Provide the [X, Y] coordinate of the cell's center where the given text is located.  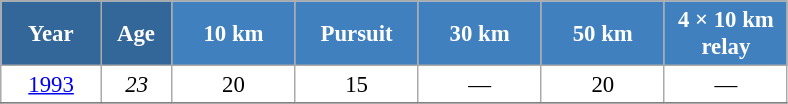
50 km [602, 34]
Pursuit [356, 34]
10 km [234, 34]
15 [356, 85]
Year [52, 34]
Age [136, 34]
4 × 10 km relay [726, 34]
1993 [52, 85]
30 km [480, 34]
23 [136, 85]
